Output the [X, Y] coordinate of the center of the cell containing the given text.  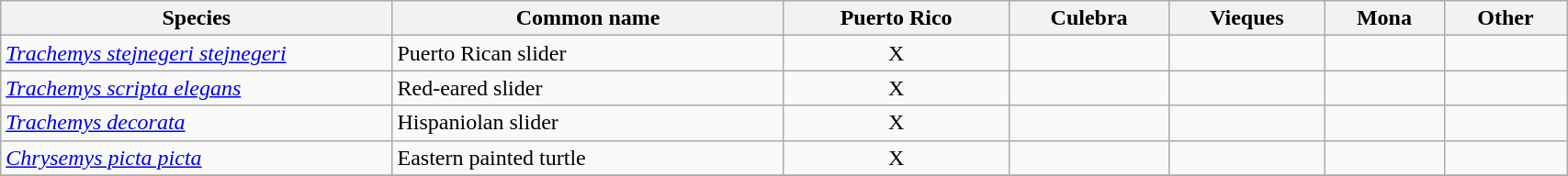
Trachemys stejnegeri stejnegeri [197, 53]
Puerto Rico [897, 18]
Common name [588, 18]
Trachemys scripta elegans [197, 88]
Eastern painted turtle [588, 158]
Vieques [1247, 18]
Chrysemys picta picta [197, 158]
Trachemys decorata [197, 123]
Other [1505, 18]
Culebra [1089, 18]
Hispaniolan slider [588, 123]
Red-eared slider [588, 88]
Species [197, 18]
Mona [1385, 18]
Puerto Rican slider [588, 53]
